Scan for the cell matching the given text and deliver its (x, y) coordinate at center. 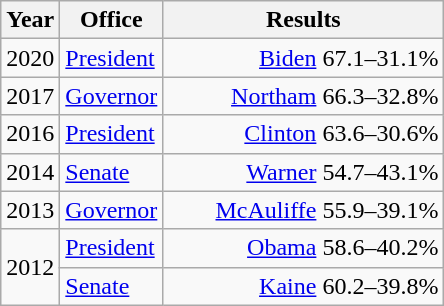
Northam 66.3–32.8% (304, 96)
2014 (30, 172)
Year (30, 20)
2016 (30, 134)
Clinton 63.6–30.6% (304, 134)
Office (112, 20)
McAuliffe 55.9–39.1% (304, 210)
Obama 58.6–40.2% (304, 248)
2020 (30, 58)
Warner 54.7–43.1% (304, 172)
2017 (30, 96)
Results (304, 20)
2012 (30, 267)
2013 (30, 210)
Biden 67.1–31.1% (304, 58)
Kaine 60.2–39.8% (304, 286)
